Capture the cell that displays the provided text and extract its (x, y) central coordinate. 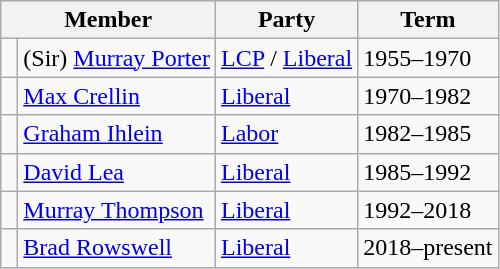
Max Crellin (117, 96)
Term (428, 20)
2018–present (428, 248)
Murray Thompson (117, 210)
Party (287, 20)
(Sir) Murray Porter (117, 58)
1992–2018 (428, 210)
LCP / Liberal (287, 58)
1955–1970 (428, 58)
Labor (287, 134)
Member (108, 20)
1982–1985 (428, 134)
1985–1992 (428, 172)
1970–1982 (428, 96)
Graham Ihlein (117, 134)
David Lea (117, 172)
Brad Rowswell (117, 248)
